Capture the cell that displays the provided text and extract its [X, Y] central coordinate. 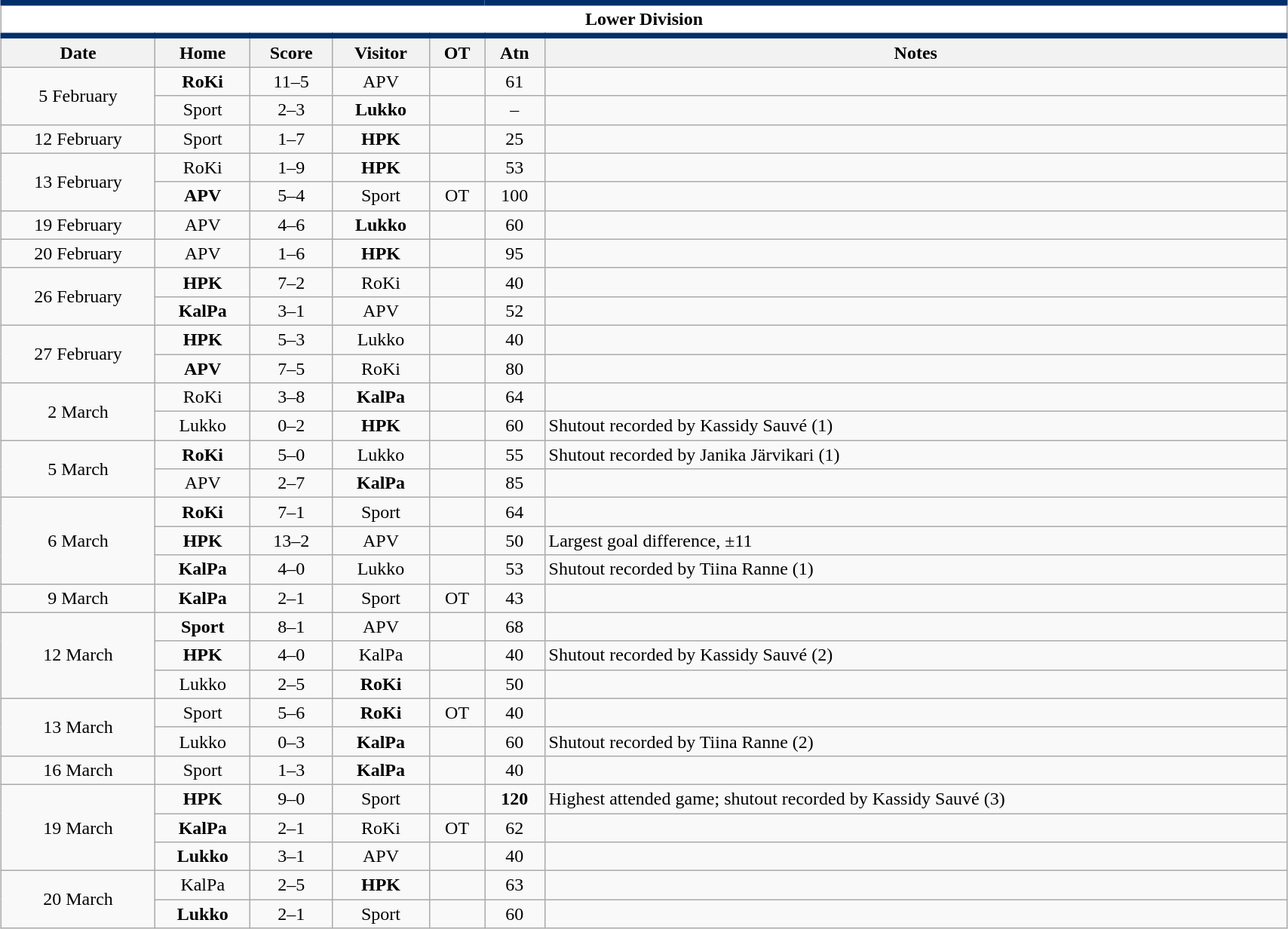
8–1 [291, 627]
1–9 [291, 167]
13 February [78, 182]
100 [514, 196]
7–2 [291, 282]
63 [514, 885]
5–3 [291, 339]
Home [203, 51]
52 [514, 311]
43 [514, 598]
2–3 [291, 110]
Date [78, 51]
5–0 [291, 455]
20 February [78, 253]
120 [514, 799]
61 [514, 81]
Visitor [380, 51]
Shutout recorded by Tiina Ranne (2) [915, 741]
Atn [514, 51]
Largest goal difference, ±11 [915, 541]
1–6 [291, 253]
9–0 [291, 799]
5–6 [291, 713]
Highest attended game; shutout recorded by Kassidy Sauvé (3) [915, 799]
55 [514, 455]
12 February [78, 139]
13 March [78, 727]
11–5 [291, 81]
9 March [78, 598]
25 [514, 139]
Shutout recorded by Kassidy Sauvé (1) [915, 426]
12 March [78, 655]
1–3 [291, 770]
2–7 [291, 483]
19 March [78, 827]
13–2 [291, 541]
85 [514, 483]
1–7 [291, 139]
95 [514, 253]
Score [291, 51]
6 March [78, 541]
0–2 [291, 426]
19 February [78, 225]
7–1 [291, 512]
4–6 [291, 225]
20 March [78, 900]
Shutout recorded by Tiina Ranne (1) [915, 569]
Shutout recorded by Kassidy Sauvé (2) [915, 655]
5 March [78, 469]
Shutout recorded by Janika Järvikari (1) [915, 455]
3–8 [291, 397]
80 [514, 369]
0–3 [291, 741]
2 March [78, 412]
68 [514, 627]
Notes [915, 51]
– [514, 110]
7–5 [291, 369]
5 February [78, 96]
16 March [78, 770]
26 February [78, 296]
62 [514, 827]
27 February [78, 354]
5–4 [291, 196]
Lower Division [644, 20]
